Identify which cell holds the provided text, then report its (X, Y) central coordinate. 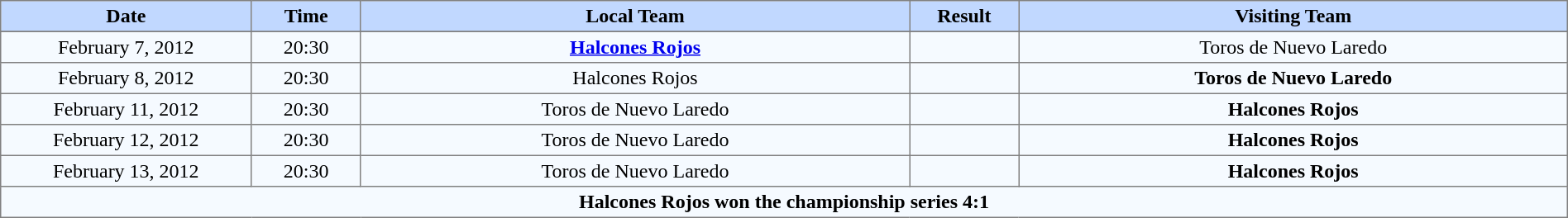
Halcones Rojos won the championship series 4:1 (784, 202)
Local Team (635, 17)
February 11, 2012 (126, 109)
February 12, 2012 (126, 140)
February 7, 2012 (126, 47)
Result (964, 17)
February 13, 2012 (126, 171)
Time (306, 17)
Date (126, 17)
February 8, 2012 (126, 78)
Visiting Team (1293, 17)
